Extract the [x, y] coordinate from the center of the cell holding the provided text.  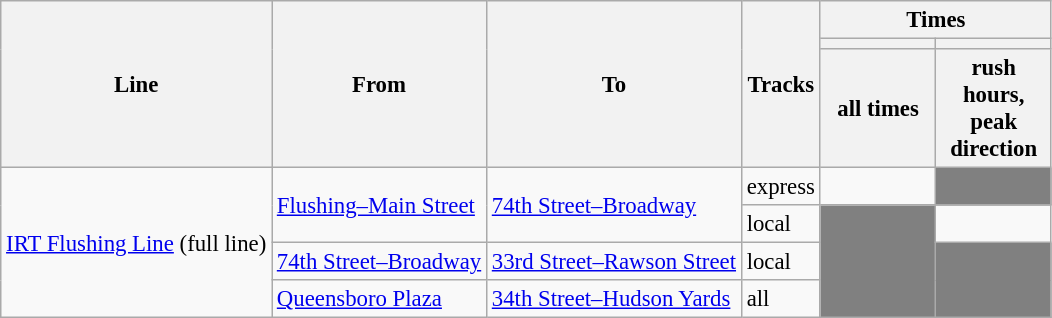
34th Street–Hudson Yards [614, 299]
rush hours, peak direction [994, 108]
Queensboro Plaza [380, 299]
Flushing–Main Street [380, 206]
From [380, 84]
Line [136, 84]
all times [878, 108]
Tracks [780, 84]
Times [936, 20]
IRT Flushing Line (full line) [136, 243]
express [780, 187]
33rd Street–Rawson Street [614, 262]
all [780, 299]
To [614, 84]
